Identify which cell holds the provided text, then report its (x, y) central coordinate. 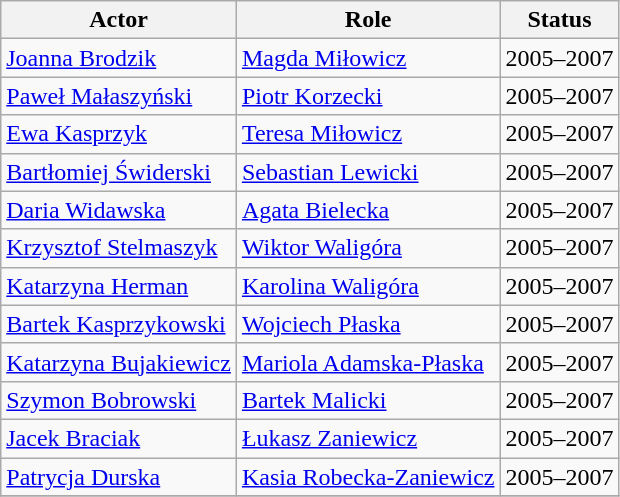
Role (368, 20)
Wiktor Waligóra (368, 248)
Piotr Korzecki (368, 96)
Szymon Bobrowski (119, 400)
Krzysztof Stelmaszyk (119, 248)
Kasia Robecka-Zaniewicz (368, 477)
Joanna Brodzik (119, 58)
Bartek Kasprzykowski (119, 324)
Patrycja Durska (119, 477)
Bartłomiej Świderski (119, 172)
Katarzyna Herman (119, 286)
Sebastian Lewicki (368, 172)
Status (560, 20)
Katarzyna Bujakiewicz (119, 362)
Daria Widawska (119, 210)
Jacek Braciak (119, 438)
Actor (119, 20)
Mariola Adamska-Płaska (368, 362)
Teresa Miłowicz (368, 134)
Agata Bielecka (368, 210)
Karolina Waligóra (368, 286)
Łukasz Zaniewicz (368, 438)
Paweł Małaszyński (119, 96)
Wojciech Płaska (368, 324)
Bartek Malicki (368, 400)
Magda Miłowicz (368, 58)
Ewa Kasprzyk (119, 134)
